Capture the cell that displays the provided text and extract its (x, y) central coordinate. 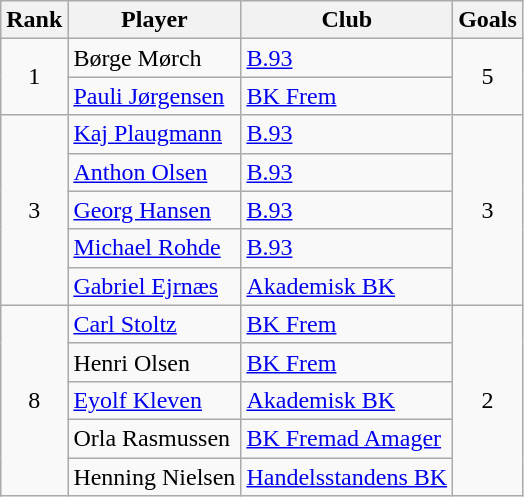
Pauli Jørgensen (154, 96)
2 (488, 400)
Player (154, 20)
Georg Hansen (154, 210)
Rank (34, 20)
Goals (488, 20)
Anthon Olsen (154, 172)
BK Fremad Amager (347, 438)
Carl Stoltz (154, 324)
Eyolf Kleven (154, 400)
Orla Rasmussen (154, 438)
Henri Olsen (154, 362)
5 (488, 77)
Gabriel Ejrnæs (154, 286)
Børge Mørch (154, 58)
8 (34, 400)
Handelsstandens BK (347, 477)
Michael Rohde (154, 248)
Henning Nielsen (154, 477)
1 (34, 77)
Club (347, 20)
Kaj Plaugmann (154, 134)
